Extract the [X, Y] coordinate from the center of the cell holding the provided text.  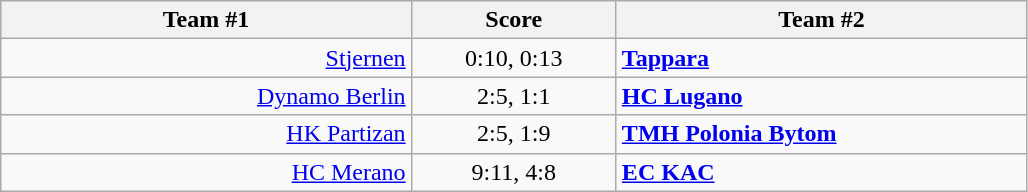
Team #2 [821, 20]
Dynamo Berlin [206, 96]
2:5, 1:1 [514, 96]
9:11, 4:8 [514, 172]
Tappara [821, 58]
HC Lugano [821, 96]
Stjernen [206, 58]
0:10, 0:13 [514, 58]
2:5, 1:9 [514, 134]
TMH Polonia Bytom [821, 134]
Score [514, 20]
Team #1 [206, 20]
HC Merano [206, 172]
EC KAC [821, 172]
HK Partizan [206, 134]
